Locate the cell with the specified text and output its (x, y) center coordinate. 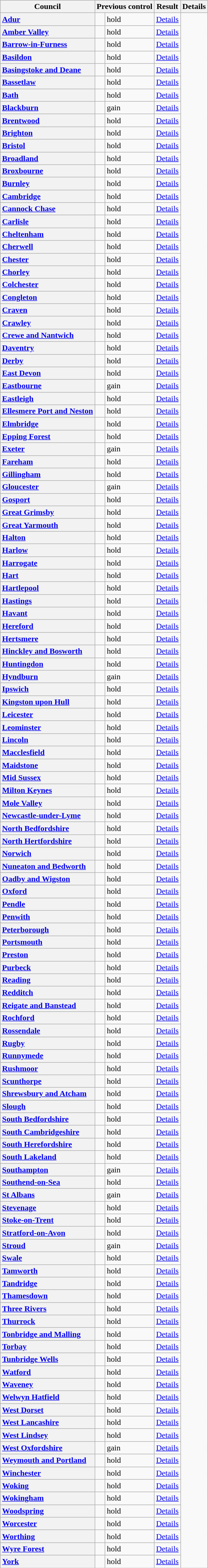
Previous control (124, 7)
Bath (48, 95)
Hastings (48, 601)
Havant (48, 613)
Preston (48, 955)
Crawley (48, 323)
Kingston upon Hull (48, 702)
Burnley (48, 184)
Eastbourne (48, 386)
Colchester (48, 285)
Winchester (48, 1473)
Carlisle (48, 222)
Weymouth and Portland (48, 1460)
Congleton (48, 297)
Waveney (48, 1385)
Welwyn Hatfield (48, 1397)
Stoke-on-Trent (48, 1220)
Halton (48, 537)
Brentwood (48, 120)
Tunbridge Wells (48, 1359)
Cannock Chase (48, 209)
Swale (48, 1258)
Result (167, 7)
West Lindsey (48, 1435)
Shrewsbury and Atcham (48, 1094)
South Cambridgeshire (48, 1132)
Three Rivers (48, 1309)
Ipswich (48, 689)
Eastleigh (48, 399)
Fareham (48, 462)
Leicester (48, 714)
Crewe and Nantwich (48, 335)
Epping Forest (48, 436)
Hartlepool (48, 588)
Wokingham (48, 1498)
Craven (48, 310)
West Lancashire (48, 1423)
Hart (48, 576)
Worthing (48, 1536)
North Hertfordshire (48, 841)
Milton Keynes (48, 790)
Torbay (48, 1346)
York (48, 1561)
Woodspring (48, 1511)
Adur (48, 19)
Barrow-in-Furness (48, 45)
Stevenage (48, 1208)
Southend-on-Sea (48, 1182)
Scunthorpe (48, 1081)
Chester (48, 259)
South Lakeland (48, 1157)
Exeter (48, 449)
Amber Valley (48, 32)
Bassetlaw (48, 82)
Reigate and Banstead (48, 1005)
Hinckley and Bosworth (48, 651)
West Dorset (48, 1410)
South Herefordshire (48, 1144)
Ellesmere Port and Neston (48, 411)
East Devon (48, 373)
Rushmoor (48, 1068)
Peterborough (48, 929)
Runnymede (48, 1056)
Great Grimsby (48, 512)
Brighton (48, 133)
Portsmouth (48, 942)
Norwich (48, 854)
Woking (48, 1486)
Rugby (48, 1043)
Cherwell (48, 247)
Tonbridge and Malling (48, 1334)
Gillingham (48, 474)
Basingstoke and Deane (48, 70)
Mole Valley (48, 803)
Elmbridge (48, 424)
Wyre Forest (48, 1549)
Thurrock (48, 1321)
Council (48, 7)
Harlow (48, 550)
Tandridge (48, 1283)
Reading (48, 980)
West Oxfordshire (48, 1448)
Hyndburn (48, 677)
Stratford-on-Avon (48, 1233)
Harrogate (48, 563)
Leominster (48, 727)
Southampton (48, 1169)
Great Yarmouth (48, 525)
Blackburn (48, 108)
Basildon (48, 57)
Thamesdown (48, 1296)
Slough (48, 1106)
Cheltenham (48, 234)
Hereford (48, 626)
Macclesfield (48, 752)
Stroud (48, 1245)
Newcastle-under-Lyme (48, 816)
Rochford (48, 1018)
Redditch (48, 993)
Cambridge (48, 196)
Chorley (48, 272)
Lincoln (48, 740)
Nuneaton and Bedworth (48, 866)
Purbeck (48, 968)
Bristol (48, 145)
Penwith (48, 917)
Derby (48, 360)
Mid Sussex (48, 778)
Oadby and Wigston (48, 879)
Oxford (48, 891)
Pendle (48, 904)
Gosport (48, 500)
Broxbourne (48, 171)
Tamworth (48, 1271)
Gloucester (48, 487)
Maidstone (48, 765)
Watford (48, 1372)
Hertsmere (48, 639)
Rossendale (48, 1031)
Huntingdon (48, 664)
Worcester (48, 1523)
South Bedfordshire (48, 1119)
Daventry (48, 348)
St Albans (48, 1195)
North Bedfordshire (48, 828)
Broadland (48, 158)
